Capture the cell that displays the provided text and extract its (X, Y) central coordinate. 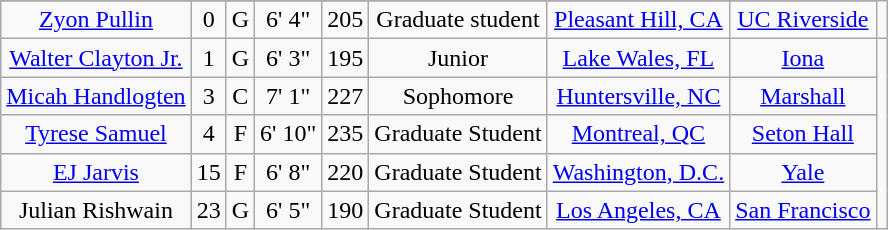
235 (346, 134)
195 (346, 58)
Los Angeles, CA (638, 210)
Seton Hall (803, 134)
Iona (803, 58)
Sophomore (458, 96)
227 (346, 96)
190 (346, 210)
Montreal, QC (638, 134)
Julian Rishwain (96, 210)
3 (208, 96)
6' 3" (288, 58)
4 (208, 134)
Walter Clayton Jr. (96, 58)
220 (346, 172)
6' 10" (288, 134)
1 (208, 58)
C (240, 96)
San Francisco (803, 210)
UC Riverside (803, 20)
EJ Jarvis (96, 172)
Huntersville, NC (638, 96)
Washington, D.C. (638, 172)
15 (208, 172)
6' 5" (288, 210)
Lake Wales, FL (638, 58)
Pleasant Hill, CA (638, 20)
Zyon Pullin (96, 20)
Graduate student (458, 20)
Tyrese Samuel (96, 134)
0 (208, 20)
6' 4" (288, 20)
Junior (458, 58)
Micah Handlogten (96, 96)
7' 1" (288, 96)
205 (346, 20)
23 (208, 210)
6' 8" (288, 172)
Marshall (803, 96)
Yale (803, 172)
